Return [x, y] of the center of cell containing provided text 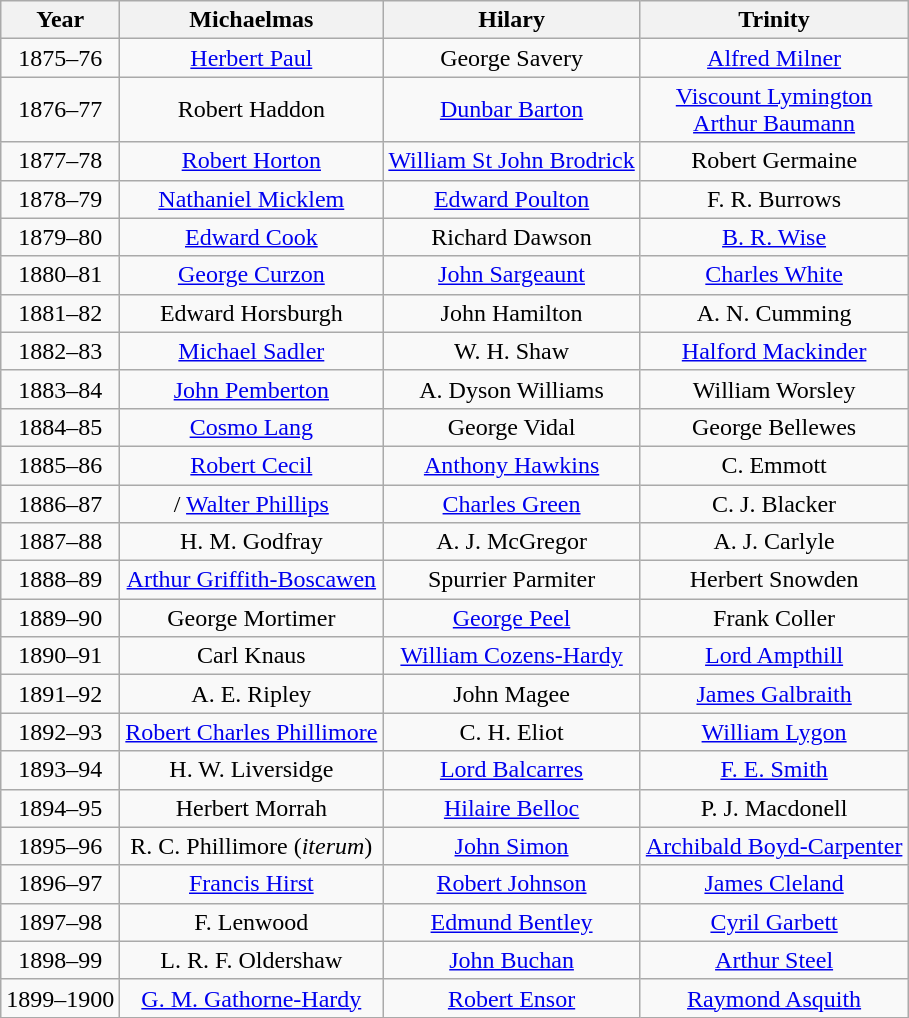
Alfred Milner [774, 58]
Anthony Hawkins [512, 465]
Robert Ensor [512, 998]
Carl Knaus [252, 656]
John Buchan [512, 960]
Hilaire Belloc [512, 808]
P. J. Macdonell [774, 808]
Edward Poulton [512, 199]
Edward Cook [252, 237]
A. J. McGregor [512, 542]
John Simon [512, 846]
A. J. Carlyle [774, 542]
C. Emmott [774, 465]
Spurrier Parmiter [512, 580]
James Galbraith [774, 694]
Robert Cecil [252, 465]
G. M. Gathorne-Hardy [252, 998]
1893–94 [60, 770]
/ Walter Phillips [252, 503]
1897–98 [60, 922]
Francis Hirst [252, 884]
1890–91 [60, 656]
1879–80 [60, 237]
F. Lenwood [252, 922]
Charles White [774, 275]
William Cozens-Hardy [512, 656]
W. H. Shaw [512, 351]
A. N. Cumming [774, 313]
1887–88 [60, 542]
H. W. Liversidge [252, 770]
Lord Ampthill [774, 656]
Michaelmas [252, 20]
George Bellewes [774, 427]
F. R. Burrows [774, 199]
Herbert Paul [252, 58]
Edward Horsburgh [252, 313]
1885–86 [60, 465]
Lord Balcarres [512, 770]
George Savery [512, 58]
Archibald Boyd-Carpenter [774, 846]
Robert Haddon [252, 110]
Charles Green [512, 503]
William St John Brodrick [512, 161]
1888–89 [60, 580]
John Sargeaunt [512, 275]
Arthur Griffith-Boscawen [252, 580]
1889–90 [60, 618]
C. J. Blacker [774, 503]
1876–77 [60, 110]
Dunbar Barton [512, 110]
William Worsley [774, 389]
1875–76 [60, 58]
B. R. Wise [774, 237]
1895–96 [60, 846]
Robert Johnson [512, 884]
Herbert Snowden [774, 580]
Raymond Asquith [774, 998]
Arthur Steel [774, 960]
1891–92 [60, 694]
John Magee [512, 694]
1899–1900 [60, 998]
Hilary [512, 20]
1892–93 [60, 732]
1896–97 [60, 884]
Herbert Morrah [252, 808]
Richard Dawson [512, 237]
Michael Sadler [252, 351]
Trinity [774, 20]
George Peel [512, 618]
1886–87 [60, 503]
George Vidal [512, 427]
1882–83 [60, 351]
C. H. Eliot [512, 732]
1883–84 [60, 389]
L. R. F. Oldershaw [252, 960]
1877–78 [60, 161]
George Mortimer [252, 618]
H. M. Godfray [252, 542]
Robert Germaine [774, 161]
Edmund Bentley [512, 922]
John Hamilton [512, 313]
John Pemberton [252, 389]
F. E. Smith [774, 770]
Viscount Lymington Arthur Baumann [774, 110]
A. Dyson Williams [512, 389]
James Cleland [774, 884]
1881–82 [60, 313]
William Lygon [774, 732]
George Curzon [252, 275]
1880–81 [60, 275]
Frank Coller [774, 618]
1878–79 [60, 199]
Cosmo Lang [252, 427]
1894–95 [60, 808]
A. E. Ripley [252, 694]
1884–85 [60, 427]
1898–99 [60, 960]
Cyril Garbett [774, 922]
Year [60, 20]
Robert Charles Phillimore [252, 732]
R. C. Phillimore (iterum) [252, 846]
Robert Horton [252, 161]
Nathaniel Micklem [252, 199]
Halford Mackinder [774, 351]
